For the text-containing cell, return its midpoint in [X, Y] coordinate format. 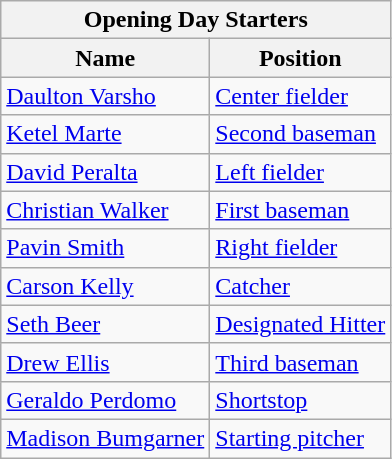
Position [300, 58]
Seth Beer [106, 324]
Center fielder [300, 96]
Ketel Marte [106, 134]
Opening Day Starters [196, 20]
Right fielder [300, 248]
Carson Kelly [106, 286]
Pavin Smith [106, 248]
Shortstop [300, 400]
Catcher [300, 286]
Daulton Varsho [106, 96]
Starting pitcher [300, 438]
Designated Hitter [300, 324]
First baseman [300, 210]
Drew Ellis [106, 362]
Geraldo Perdomo [106, 400]
Second baseman [300, 134]
Name [106, 58]
Left fielder [300, 172]
Third baseman [300, 362]
Madison Bumgarner [106, 438]
David Peralta [106, 172]
Christian Walker [106, 210]
